Capture the cell that displays the provided text and extract its (X, Y) central coordinate. 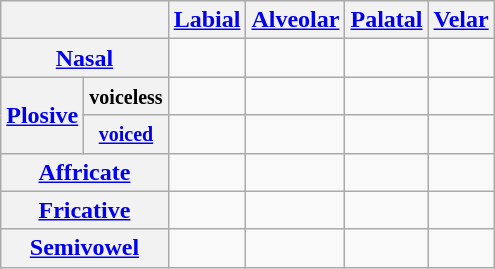
voiced (126, 134)
Nasal (84, 58)
Fricative (84, 210)
voiceless (126, 96)
Affricate (84, 172)
Plosive (42, 115)
Labial (207, 20)
Palatal (386, 20)
Alveolar (296, 20)
Velar (461, 20)
Semivowel (84, 248)
